Search for the cell housing the specified text and yield its [X, Y] center coordinate. 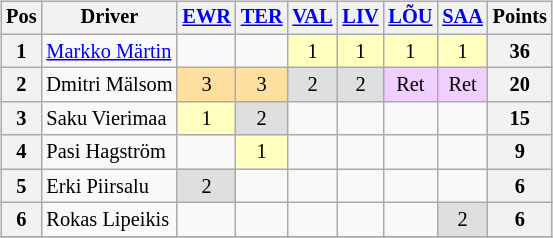
Markko Märtin [109, 51]
Driver [109, 18]
LÕU [410, 18]
9 [520, 152]
LIV [361, 18]
5 [21, 186]
Saku Vierimaa [109, 119]
SAA [462, 18]
4 [21, 152]
TER [262, 18]
VAL [312, 18]
15 [520, 119]
20 [520, 85]
Erki Piirsalu [109, 186]
Dmitri Mälsom [109, 85]
Rokas Lipeikis [109, 220]
Pos [21, 18]
EWR [206, 18]
Points [520, 18]
Pasi Hagström [109, 152]
36 [520, 51]
